From the cell containing the given text, extract its center point as (x, y) coordinate. 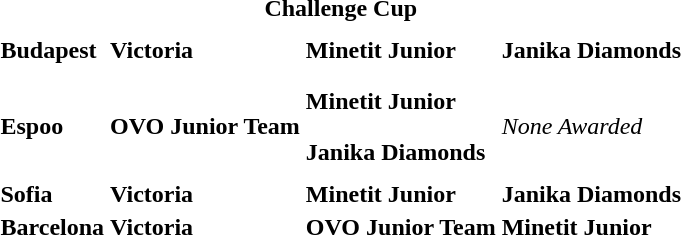
OVO Junior Team (206, 126)
Janika Diamonds (400, 152)
